Determine the [X, Y] coordinate at the center of the cell enclosing the given text.  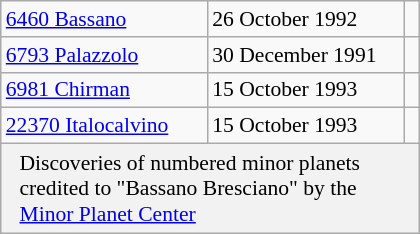
Discoveries of numbered minor planets credited to "Bassano Bresciano" by the Minor Planet Center [210, 189]
6981 Chirman [104, 90]
30 December 1991 [306, 55]
6793 Palazzolo [104, 55]
26 October 1992 [306, 19]
22370 Italocalvino [104, 126]
6460 Bassano [104, 19]
